Return the (x, y) coordinate for the center point of the cell that contains the specified text.  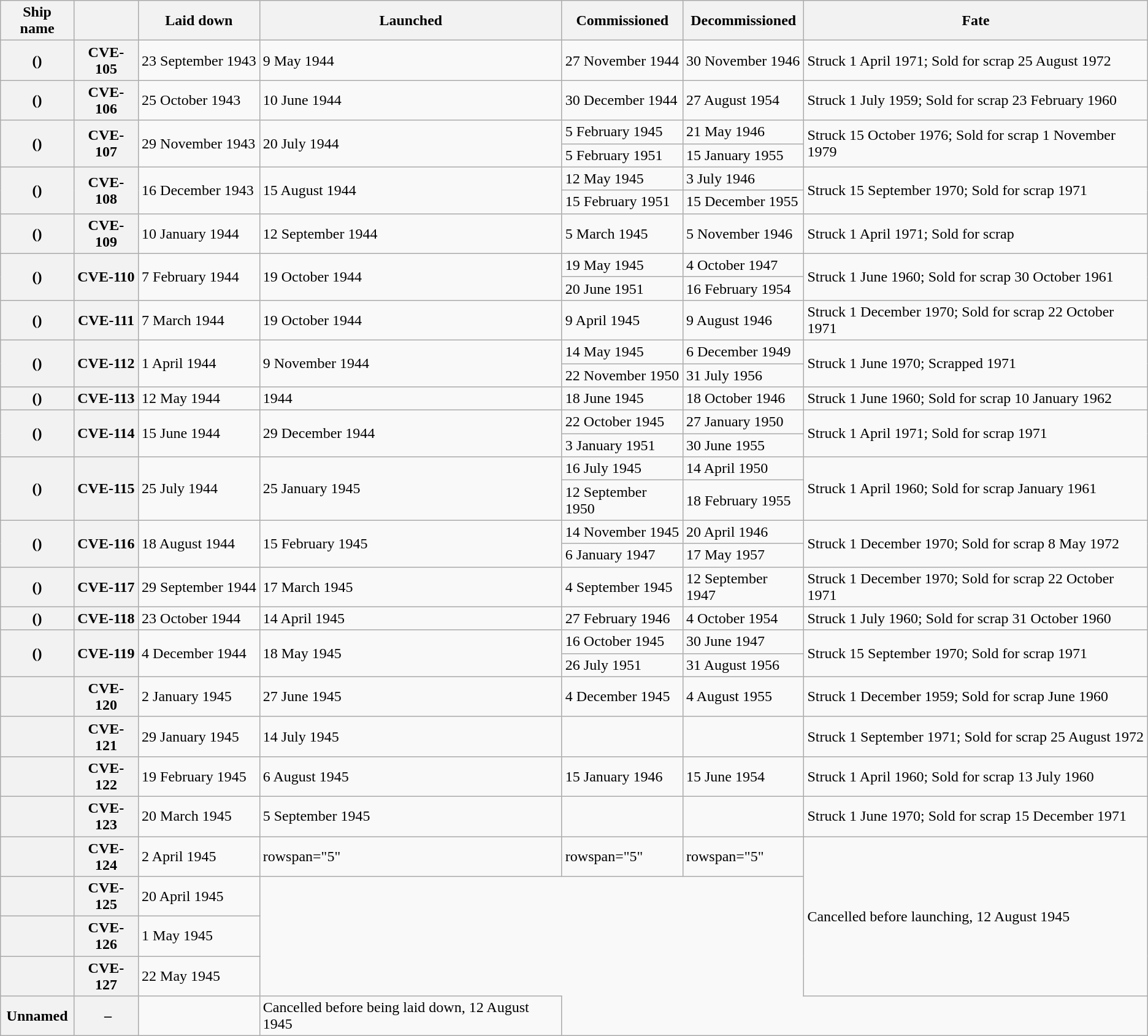
27 November 1944 (622, 60)
Struck 1 April 1971; Sold for scrap 25 August 1972 (976, 60)
Struck 1 July 1960; Sold for scrap 31 October 1960 (976, 618)
CVE-115 (105, 488)
CVE-120 (105, 697)
5 November 1946 (743, 233)
4 December 1945 (622, 697)
Struck 1 June 1970; Scrapped 1971 (976, 363)
Struck 1 July 1959; Sold for scrap 23 February 1960 (976, 101)
20 June 1951 (622, 288)
22 November 1950 (622, 375)
5 September 1945 (411, 816)
3 July 1946 (743, 178)
30 June 1947 (743, 642)
4 October 1954 (743, 618)
29 September 1944 (199, 586)
CVE-105 (105, 60)
CVE-124 (105, 856)
27 February 1946 (622, 618)
27 August 1954 (743, 101)
12 September 1944 (411, 233)
CVE-112 (105, 363)
15 January 1946 (622, 777)
CVE-123 (105, 816)
15 June 1954 (743, 777)
16 October 1945 (622, 642)
12 May 1944 (199, 399)
18 February 1955 (743, 501)
CVE-116 (105, 543)
16 February 1954 (743, 288)
CVE-107 (105, 144)
10 January 1944 (199, 233)
17 March 1945 (411, 586)
31 August 1956 (743, 665)
29 January 1945 (199, 736)
14 July 1945 (411, 736)
5 February 1951 (622, 155)
25 October 1943 (199, 101)
15 February 1945 (411, 543)
CVE-127 (105, 977)
16 December 1943 (199, 190)
2 April 1945 (199, 856)
23 September 1943 (199, 60)
26 July 1951 (622, 665)
20 July 1944 (411, 144)
10 June 1944 (411, 101)
CVE-122 (105, 777)
1 April 1944 (199, 363)
21 May 1946 (743, 132)
Ship name (37, 21)
– (105, 1016)
4 October 1947 (743, 265)
CVE-106 (105, 101)
16 July 1945 (622, 469)
9 August 1946 (743, 320)
17 May 1957 (743, 555)
20 March 1945 (199, 816)
18 May 1945 (411, 653)
CVE-125 (105, 897)
1 May 1945 (199, 936)
CVE-118 (105, 618)
Struck 1 June 1960; Sold for scrap 10 January 1962 (976, 399)
9 May 1944 (411, 60)
30 November 1946 (743, 60)
22 May 1945 (199, 977)
12 September 1950 (622, 501)
Decommissioned (743, 21)
Struck 1 April 1960; Sold for scrap 13 July 1960 (976, 777)
CVE-108 (105, 190)
23 October 1944 (199, 618)
CVE-119 (105, 653)
Struck 1 April 1971; Sold for scrap (976, 233)
31 July 1956 (743, 375)
Struck 15 October 1976; Sold for scrap 1 November 1979 (976, 144)
Struck 1 December 1970; Sold for scrap 8 May 1972 (976, 543)
4 August 1955 (743, 697)
2 January 1945 (199, 697)
6 August 1945 (411, 777)
Struck 1 April 1971; Sold for scrap 1971 (976, 434)
12 September 1947 (743, 586)
19 February 1945 (199, 777)
18 August 1944 (199, 543)
29 November 1943 (199, 144)
9 November 1944 (411, 363)
5 March 1945 (622, 233)
CVE-114 (105, 434)
20 April 1946 (743, 532)
CVE-126 (105, 936)
CVE-110 (105, 277)
19 May 1945 (622, 265)
20 April 1945 (199, 897)
15 January 1955 (743, 155)
9 April 1945 (622, 320)
CVE-111 (105, 320)
14 November 1945 (622, 532)
Struck 1 December 1959; Sold for scrap June 1960 (976, 697)
5 February 1945 (622, 132)
CVE-117 (105, 586)
14 April 1945 (411, 618)
6 December 1949 (743, 351)
CVE-121 (105, 736)
6 January 1947 (622, 555)
1944 (411, 399)
4 December 1944 (199, 653)
25 July 1944 (199, 488)
7 February 1944 (199, 277)
Fate (976, 21)
Struck 1 April 1960; Sold for scrap January 1961 (976, 488)
3 January 1951 (622, 445)
Commissioned (622, 21)
18 October 1946 (743, 399)
27 June 1945 (411, 697)
Cancelled before launching, 12 August 1945 (976, 916)
14 May 1945 (622, 351)
15 February 1951 (622, 202)
25 January 1945 (411, 488)
Struck 1 June 1960; Sold for scrap 30 October 1961 (976, 277)
15 August 1944 (411, 190)
14 April 1950 (743, 469)
Laid down (199, 21)
30 June 1955 (743, 445)
7 March 1944 (199, 320)
Unnamed (37, 1016)
CVE-113 (105, 399)
Struck 1 September 1971; Sold for scrap 25 August 1972 (976, 736)
Struck 1 June 1970; Sold for scrap 15 December 1971 (976, 816)
29 December 1944 (411, 434)
18 June 1945 (622, 399)
Cancelled before being laid down, 12 August 1945 (411, 1016)
15 June 1944 (199, 434)
27 January 1950 (743, 422)
30 December 1944 (622, 101)
CVE-109 (105, 233)
4 September 1945 (622, 586)
Launched (411, 21)
12 May 1945 (622, 178)
15 December 1955 (743, 202)
22 October 1945 (622, 422)
